Pinpoint the cell where the given text exists, returning its (x, y) midpoint coordinate. 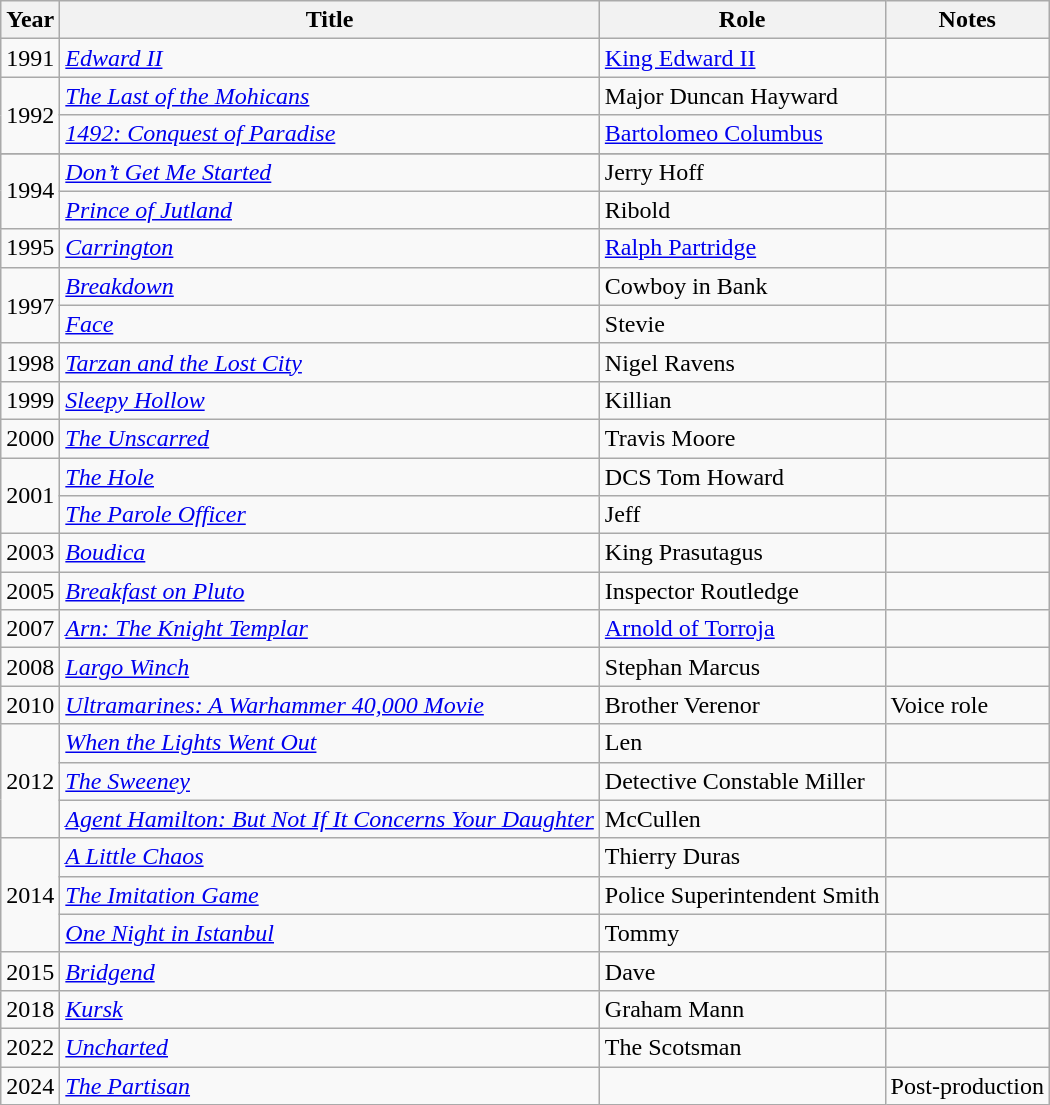
Arnold of Torroja (742, 629)
Inspector Routledge (742, 591)
Uncharted (330, 1047)
The Sweeney (330, 781)
The Hole (330, 477)
2003 (30, 553)
Notes (967, 20)
Dave (742, 971)
Travis Moore (742, 438)
1992 (30, 115)
1994 (30, 191)
Tommy (742, 933)
Tarzan and the Lost City (330, 362)
King Edward II (742, 58)
Stephan Marcus (742, 667)
Police Superintendent Smith (742, 895)
Killian (742, 400)
2008 (30, 667)
Bridgend (330, 971)
Stevie (742, 324)
The Last of the Mohicans (330, 96)
Kursk (330, 1009)
1999 (30, 400)
Len (742, 743)
2022 (30, 1047)
1492: Conquest of Paradise (330, 134)
Sleepy Hollow (330, 400)
2005 (30, 591)
Face (330, 324)
Carrington (330, 248)
Brother Verenor (742, 705)
McCullen (742, 819)
Year (30, 20)
One Night in Istanbul (330, 933)
Detective Constable Miller (742, 781)
Largo Winch (330, 667)
The Scotsman (742, 1047)
Ultramarines: A Warhammer 40,000 Movie (330, 705)
1998 (30, 362)
DCS Tom Howard (742, 477)
Role (742, 20)
Jerry Hoff (742, 172)
Major Duncan Hayward (742, 96)
2001 (30, 496)
2018 (30, 1009)
Edward II (330, 58)
1997 (30, 305)
Don’t Get Me Started (330, 172)
2014 (30, 895)
Arn: The Knight Templar (330, 629)
The Partisan (330, 1085)
Cowboy in Bank (742, 286)
Voice role (967, 705)
Boudica (330, 553)
A Little Chaos (330, 857)
The Unscarred (330, 438)
The Imitation Game (330, 895)
Bartolomeo Columbus (742, 134)
2024 (30, 1085)
Prince of Jutland (330, 210)
Thierry Duras (742, 857)
Ribold (742, 210)
Post-production (967, 1085)
King Prasutagus (742, 553)
2010 (30, 705)
When the Lights Went Out (330, 743)
Breakfast on Pluto (330, 591)
Title (330, 20)
Breakdown (330, 286)
Agent Hamilton: But Not If It Concerns Your Daughter (330, 819)
2012 (30, 781)
Ralph Partridge (742, 248)
1995 (30, 248)
Nigel Ravens (742, 362)
2007 (30, 629)
Graham Mann (742, 1009)
2015 (30, 971)
Jeff (742, 515)
The Parole Officer (330, 515)
1991 (30, 58)
2000 (30, 438)
